For the text-containing cell, return its midpoint in (x, y) coordinate format. 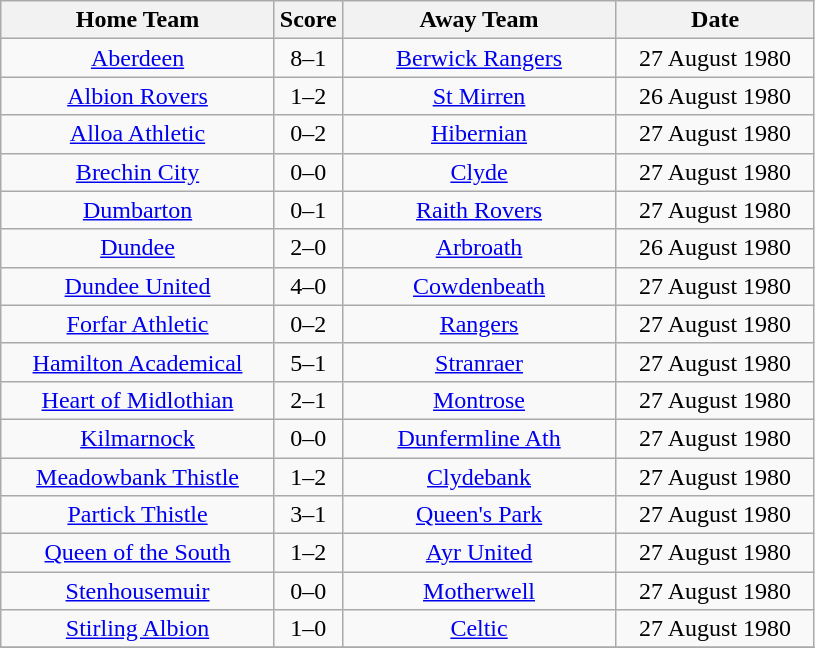
Stenhousemuir (138, 591)
Dundee United (138, 286)
2–1 (308, 400)
1–0 (308, 629)
Alloa Athletic (138, 134)
Ayr United (479, 553)
Dundee (138, 248)
Montrose (479, 400)
Cowdenbeath (479, 286)
Berwick Rangers (479, 58)
Stranraer (479, 362)
Albion Rovers (138, 96)
Celtic (479, 629)
Brechin City (138, 172)
Away Team (479, 20)
0–1 (308, 210)
Queen's Park (479, 515)
Hibernian (479, 134)
Queen of the South (138, 553)
Aberdeen (138, 58)
Clyde (479, 172)
Rangers (479, 324)
Score (308, 20)
Kilmarnock (138, 438)
5–1 (308, 362)
Heart of Midlothian (138, 400)
Home Team (138, 20)
Raith Rovers (479, 210)
2–0 (308, 248)
Dunfermline Ath (479, 438)
8–1 (308, 58)
Dumbarton (138, 210)
3–1 (308, 515)
Stirling Albion (138, 629)
Partick Thistle (138, 515)
Motherwell (479, 591)
Date (716, 20)
Meadowbank Thistle (138, 477)
Clydebank (479, 477)
4–0 (308, 286)
Hamilton Academical (138, 362)
Forfar Athletic (138, 324)
Arbroath (479, 248)
St Mirren (479, 96)
